Determine the (X, Y) coordinate at the center of the cell enclosing the given text.  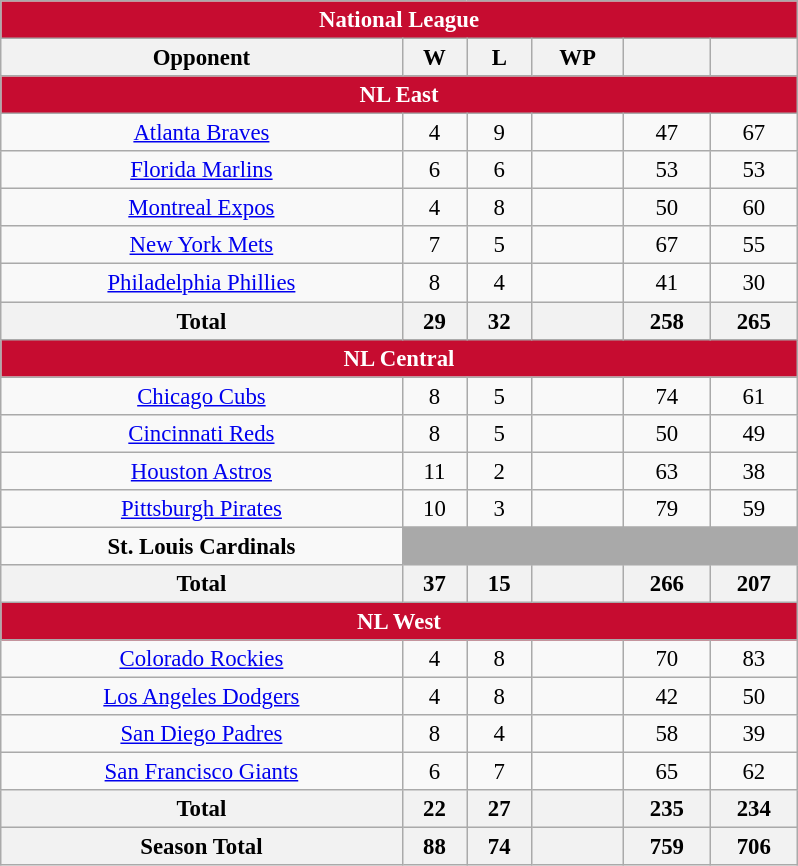
65 (666, 772)
San Diego Padres (202, 734)
29 (434, 321)
706 (754, 847)
41 (666, 283)
Houston Astros (202, 471)
Season Total (202, 847)
10 (434, 508)
61 (754, 396)
22 (434, 809)
37 (434, 584)
207 (754, 584)
Cincinnati Reds (202, 433)
59 (754, 508)
San Francisco Giants (202, 772)
38 (754, 471)
70 (666, 659)
27 (500, 809)
60 (754, 208)
235 (666, 809)
2 (500, 471)
Los Angeles Dodgers (202, 696)
55 (754, 245)
Colorado Rockies (202, 659)
49 (754, 433)
Opponent (202, 57)
234 (754, 809)
L (500, 57)
258 (666, 321)
63 (666, 471)
47 (666, 133)
88 (434, 847)
265 (754, 321)
266 (666, 584)
NL West (399, 621)
Chicago Cubs (202, 396)
11 (434, 471)
39 (754, 734)
NL East (399, 95)
58 (666, 734)
3 (500, 508)
30 (754, 283)
32 (500, 321)
759 (666, 847)
St. Louis Cardinals (202, 546)
National League (399, 20)
NL Central (399, 358)
Montreal Expos (202, 208)
15 (500, 584)
83 (754, 659)
42 (666, 696)
New York Mets (202, 245)
Florida Marlins (202, 170)
62 (754, 772)
Pittsburgh Pirates (202, 508)
79 (666, 508)
WP (578, 57)
9 (500, 133)
W (434, 57)
Atlanta Braves (202, 133)
Philadelphia Phillies (202, 283)
